For the text-containing cell, return its midpoint in (X, Y) coordinate format. 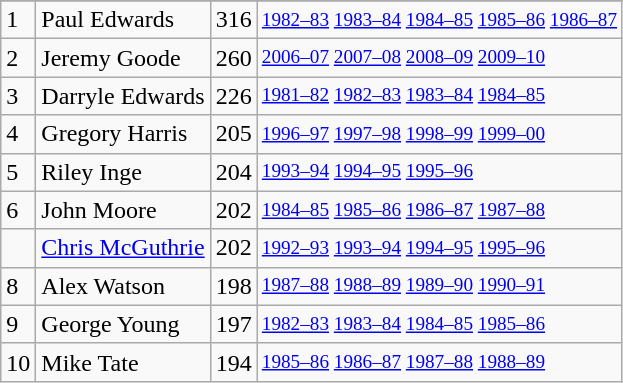
1984–85 1985–86 1986–87 1987–88 (439, 210)
Riley Inge (123, 172)
260 (234, 58)
316 (234, 20)
197 (234, 324)
9 (18, 324)
Darryle Edwards (123, 96)
204 (234, 172)
Alex Watson (123, 286)
194 (234, 362)
1993–94 1994–95 1995–96 (439, 172)
1981–82 1982–83 1983–84 1984–85 (439, 96)
Jeremy Goode (123, 58)
John Moore (123, 210)
6 (18, 210)
2 (18, 58)
198 (234, 286)
1992–93 1993–94 1994–95 1995–96 (439, 248)
10 (18, 362)
George Young (123, 324)
Paul Edwards (123, 20)
1985–86 1986–87 1987–88 1988–89 (439, 362)
1996–97 1997–98 1998–99 1999–00 (439, 134)
4 (18, 134)
5 (18, 172)
1982–83 1983–84 1984–85 1985–86 (439, 324)
1 (18, 20)
226 (234, 96)
205 (234, 134)
Mike Tate (123, 362)
8 (18, 286)
1987–88 1988–89 1989–90 1990–91 (439, 286)
Gregory Harris (123, 134)
1982–83 1983–84 1984–85 1985–86 1986–87 (439, 20)
3 (18, 96)
2006–07 2007–08 2008–09 2009–10 (439, 58)
Chris McGuthrie (123, 248)
